Locate the cell with the specified text and output its [x, y] center coordinate. 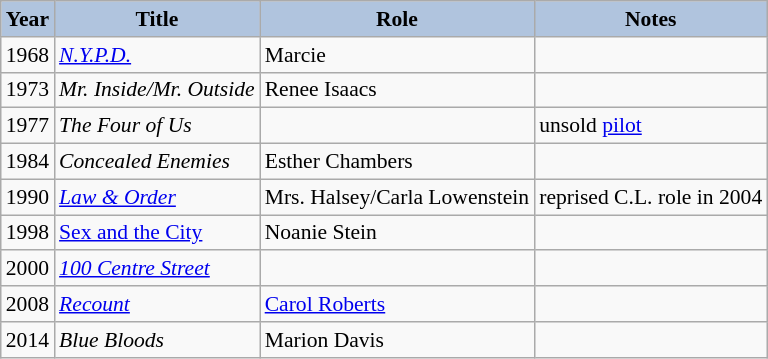
1990 [28, 197]
Law & Order [157, 197]
Marcie [397, 55]
The Four of Us [157, 126]
Notes [650, 19]
2008 [28, 304]
Title [157, 19]
Mr. Inside/Mr. Outside [157, 90]
1998 [28, 233]
Role [397, 19]
Carol Roberts [397, 304]
Marion Davis [397, 340]
reprised C.L. role in 2004 [650, 197]
2000 [28, 269]
1977 [28, 126]
1973 [28, 90]
Blue Bloods [157, 340]
unsold pilot [650, 126]
N.Y.P.D. [157, 55]
Concealed Enemies [157, 162]
1968 [28, 55]
Mrs. Halsey/Carla Lowenstein [397, 197]
Year [28, 19]
2014 [28, 340]
Noanie Stein [397, 233]
Recount [157, 304]
1984 [28, 162]
Esther Chambers [397, 162]
100 Centre Street [157, 269]
Sex and the City [157, 233]
Renee Isaacs [397, 90]
